Identify which cell holds the provided text, then report its [X, Y] central coordinate. 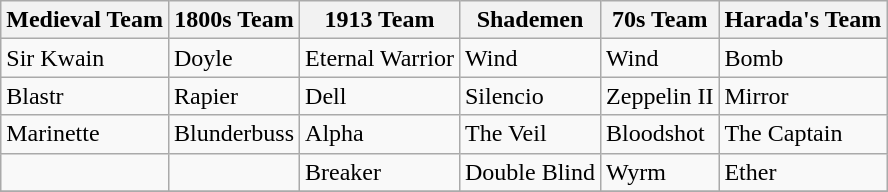
Rapier [234, 96]
Wyrm [660, 172]
Alpha [380, 134]
Eternal Warrior [380, 58]
Shademen [530, 20]
Doyle [234, 58]
Dell [380, 96]
Zeppelin II [660, 96]
Harada's Team [803, 20]
70s Team [660, 20]
Marinette [85, 134]
Ether [803, 172]
Double Blind [530, 172]
Medieval Team [85, 20]
Mirror [803, 96]
Sir Kwain [85, 58]
Silencio [530, 96]
1800s Team [234, 20]
1913 Team [380, 20]
The Captain [803, 134]
Bloodshot [660, 134]
The Veil [530, 134]
Bomb [803, 58]
Blunderbuss [234, 134]
Blastr [85, 96]
Breaker [380, 172]
